Determine the [x, y] coordinate at the center of the cell enclosing the given text.  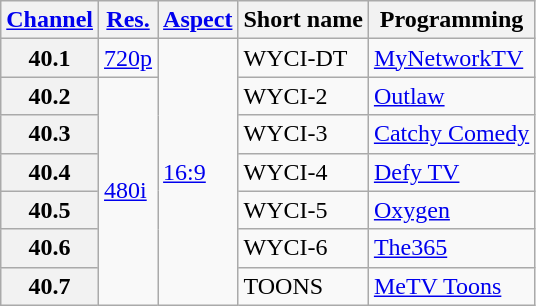
WYCI-6 [303, 248]
TOONS [303, 286]
WYCI-4 [303, 172]
40.2 [50, 96]
Oxygen [451, 210]
40.1 [50, 58]
40.3 [50, 134]
WYCI-5 [303, 210]
16:9 [198, 172]
WYCI-DT [303, 58]
Res. [128, 20]
40.4 [50, 172]
Aspect [198, 20]
Defy TV [451, 172]
Catchy Comedy [451, 134]
The365 [451, 248]
Channel [50, 20]
Short name [303, 20]
Outlaw [451, 96]
WYCI-3 [303, 134]
WYCI-2 [303, 96]
MyNetworkTV [451, 58]
720p [128, 58]
MeTV Toons [451, 286]
480i [128, 191]
40.7 [50, 286]
40.5 [50, 210]
Programming [451, 20]
40.6 [50, 248]
